Identify which cell holds the provided text, then report its (x, y) central coordinate. 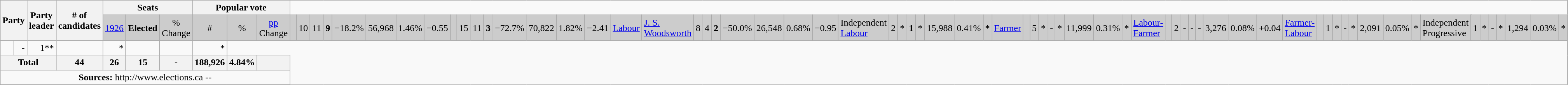
% (242, 28)
10 (303, 28)
1926 (114, 28)
4 (707, 28)
15,988 (940, 28)
−0.55 (438, 28)
9 (328, 28)
pp Change (273, 28)
8 (698, 28)
% Change (176, 28)
Farmer-Labour (1300, 28)
0.41% (969, 28)
Total (28, 62)
−72.7% (510, 28)
1.82% (571, 28)
Labour-Farmer (1148, 28)
Independent Labour (864, 28)
Party (14, 20)
26 (114, 62)
1,294 (1517, 28)
188,926 (210, 62)
0.03% (1545, 28)
Labour (626, 28)
Seats (148, 8)
0.68% (798, 28)
# (210, 28)
56,968 (381, 28)
−2.41 (598, 28)
11,999 (1079, 28)
Popular vote (241, 8)
−50.0% (738, 28)
3 (488, 28)
Farmer (1008, 28)
Party leader (41, 20)
26,548 (769, 28)
Elected (143, 28)
−0.95 (826, 28)
Sources: http://www.elections.ca -- (145, 77)
+0.04 (1269, 28)
Independent Progressive (1446, 28)
4.84% (242, 62)
−18.2% (349, 28)
0.08% (1242, 28)
0.05% (1397, 28)
44 (79, 62)
5 (1034, 28)
3,276 (1216, 28)
0.31% (1108, 28)
# of candidates (79, 20)
2,091 (1371, 28)
1.46% (410, 28)
1** (41, 48)
70,822 (541, 28)
J. S. Woodsworth (668, 28)
